Search for the cell housing the specified text and yield its [x, y] center coordinate. 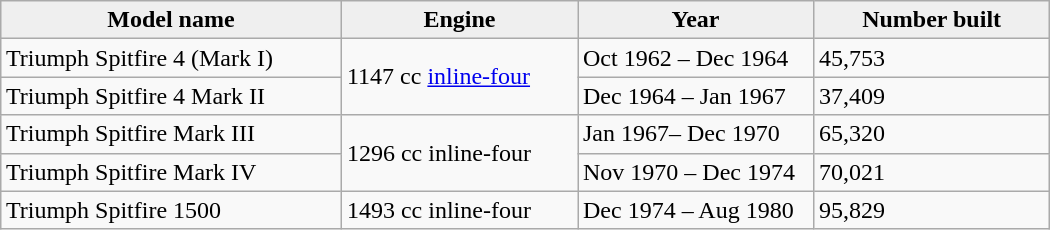
Year [696, 20]
Engine [459, 20]
Triumph Spitfire 1500 [170, 210]
65,320 [932, 134]
Dec 1964 – Jan 1967 [696, 96]
Triumph Spitfire 4 (Mark I) [170, 58]
Triumph Spitfire Mark III [170, 134]
1147 cc inline-four [459, 77]
Oct 1962 – Dec 1964 [696, 58]
1493 cc inline-four [459, 210]
70,021 [932, 172]
95,829 [932, 210]
1296 cc inline-four [459, 153]
Triumph Spitfire Mark IV [170, 172]
Number built [932, 20]
Nov 1970 – Dec 1974 [696, 172]
Dec 1974 – Aug 1980 [696, 210]
Model name [170, 20]
Jan 1967– Dec 1970 [696, 134]
45,753 [932, 58]
Triumph Spitfire 4 Mark II [170, 96]
37,409 [932, 96]
